Determine the [x, y] coordinate at the center of the cell enclosing the given text.  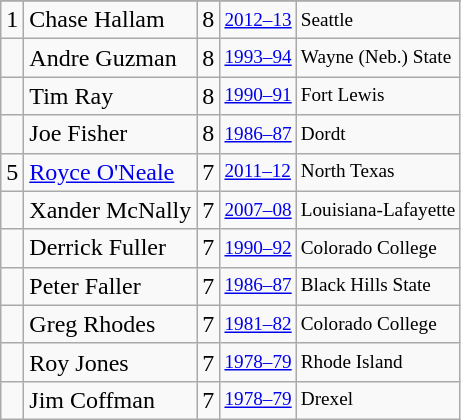
2011–12 [258, 172]
Joe Fisher [110, 134]
North Texas [378, 172]
1 [12, 20]
Rhode Island [378, 362]
1990–91 [258, 96]
Seattle [378, 20]
Jim Coffman [110, 400]
Chase Hallam [110, 20]
Dordt [378, 134]
Tim Ray [110, 96]
Fort Lewis [378, 96]
2007–08 [258, 210]
Louisiana-Lafayette [378, 210]
5 [12, 172]
2012–13 [258, 20]
Xander McNally [110, 210]
Derrick Fuller [110, 248]
1981–82 [258, 324]
Greg Rhodes [110, 324]
1990–92 [258, 248]
Drexel [378, 400]
Royce O'Neale [110, 172]
Peter Faller [110, 286]
Andre Guzman [110, 58]
Wayne (Neb.) State [378, 58]
1993–94 [258, 58]
Black Hills State [378, 286]
Roy Jones [110, 362]
